Pinpoint the cell where the given text exists, returning its [x, y] midpoint coordinate. 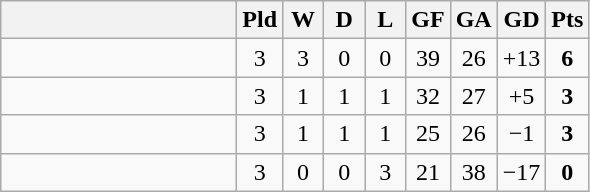
W [304, 20]
27 [474, 96]
GA [474, 20]
+13 [522, 58]
GD [522, 20]
GF [428, 20]
38 [474, 172]
Pts [568, 20]
21 [428, 172]
Pld [260, 20]
39 [428, 58]
D [344, 20]
−17 [522, 172]
−1 [522, 134]
25 [428, 134]
32 [428, 96]
L [386, 20]
6 [568, 58]
+5 [522, 96]
